Search for the cell housing the specified text and yield its (X, Y) center coordinate. 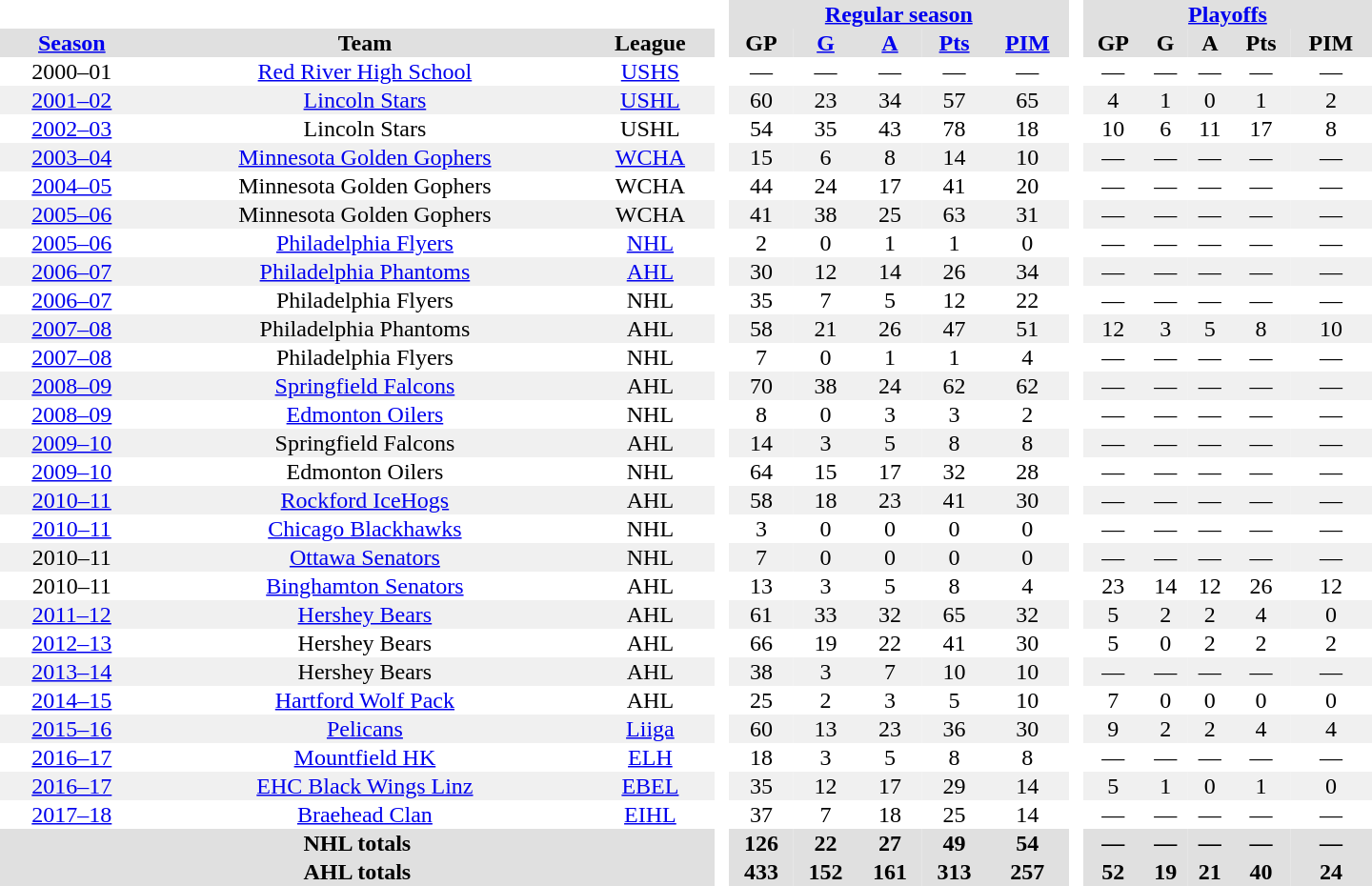
Red River High School (366, 71)
51 (1027, 329)
433 (761, 872)
152 (826, 872)
20 (1027, 186)
EHC Black Wings Linz (366, 786)
43 (890, 129)
2012–13 (72, 643)
Pelicans (366, 729)
Regular season (898, 14)
11 (1210, 129)
Mountfield HK (366, 757)
Team (366, 43)
Braehead Clan (366, 815)
9 (1113, 729)
126 (761, 843)
2002–03 (72, 129)
Rockford IceHogs (366, 500)
Chicago Blackhawks (366, 529)
Liiga (650, 729)
257 (1027, 872)
27 (890, 843)
2011–12 (72, 614)
2001–02 (72, 100)
2017–18 (72, 815)
61 (761, 614)
2014–15 (72, 700)
Ottawa Senators (366, 557)
2000–01 (72, 71)
USHS (650, 71)
Binghamton Senators (366, 586)
AHL totals (357, 872)
37 (761, 815)
ELH (650, 757)
49 (955, 843)
Playoffs (1227, 14)
78 (955, 129)
NHL totals (357, 843)
2004–05 (72, 186)
313 (955, 872)
28 (1027, 472)
64 (761, 472)
40 (1261, 872)
2003–04 (72, 157)
29 (955, 786)
70 (761, 386)
League (650, 43)
63 (955, 214)
57 (955, 100)
Season (72, 43)
52 (1113, 872)
EIHL (650, 815)
EBEL (650, 786)
33 (826, 614)
47 (955, 329)
161 (890, 872)
Hartford Wolf Pack (366, 700)
31 (1027, 214)
2015–16 (72, 729)
66 (761, 643)
2013–14 (72, 672)
44 (761, 186)
36 (955, 729)
